From the cell containing the given text, extract its center point as (X, Y) coordinate. 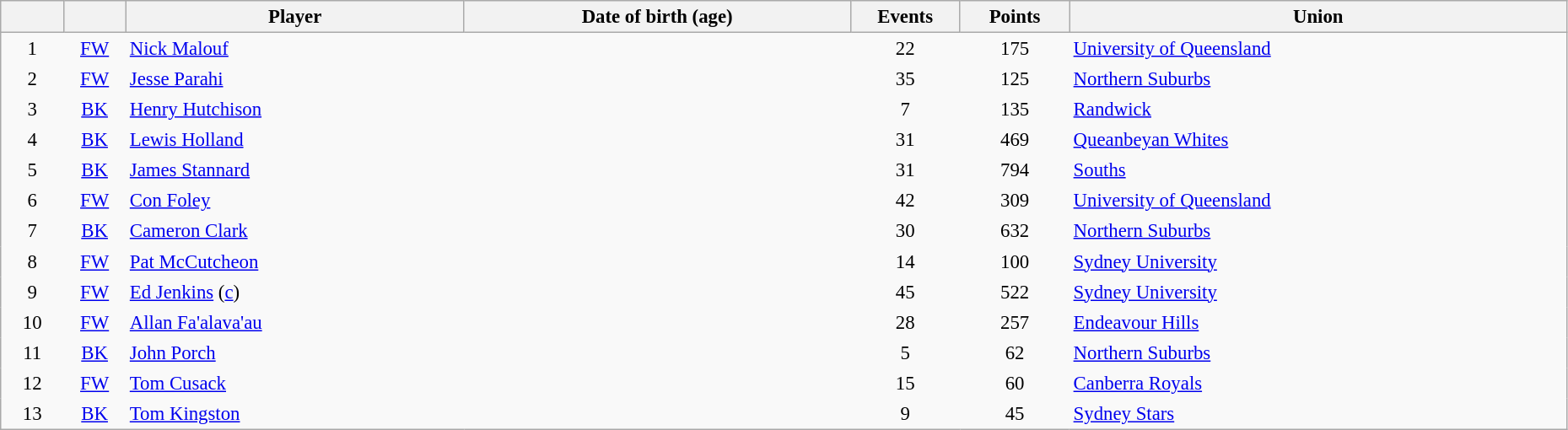
Tom Kingston (295, 413)
1 (32, 49)
Ed Jenkins (c) (295, 292)
2 (32, 78)
Con Foley (295, 201)
469 (1015, 140)
125 (1015, 78)
Allan Fa'alava'au (295, 322)
15 (905, 383)
30 (905, 231)
28 (905, 322)
Randwick (1317, 109)
Cameron Clark (295, 231)
Events (905, 17)
632 (1015, 231)
4 (32, 140)
Jesse Parahi (295, 78)
Souths (1317, 170)
Henry Hutchison (295, 109)
35 (905, 78)
135 (1015, 109)
257 (1015, 322)
Endeavour Hills (1317, 322)
Nick Malouf (295, 49)
12 (32, 383)
62 (1015, 352)
Pat McCutcheon (295, 261)
3 (32, 109)
13 (32, 413)
James Stannard (295, 170)
Union (1317, 17)
10 (32, 322)
22 (905, 49)
100 (1015, 261)
175 (1015, 49)
11 (32, 352)
Canberra Royals (1317, 383)
Points (1015, 17)
Sydney Stars (1317, 413)
Player (295, 17)
60 (1015, 383)
6 (32, 201)
309 (1015, 201)
Tom Cusack (295, 383)
John Porch (295, 352)
14 (905, 261)
Date of birth (age) (657, 17)
Queanbeyan Whites (1317, 140)
8 (32, 261)
522 (1015, 292)
42 (905, 201)
794 (1015, 170)
Lewis Holland (295, 140)
